From the cell containing the given text, extract its center point as (x, y) coordinate. 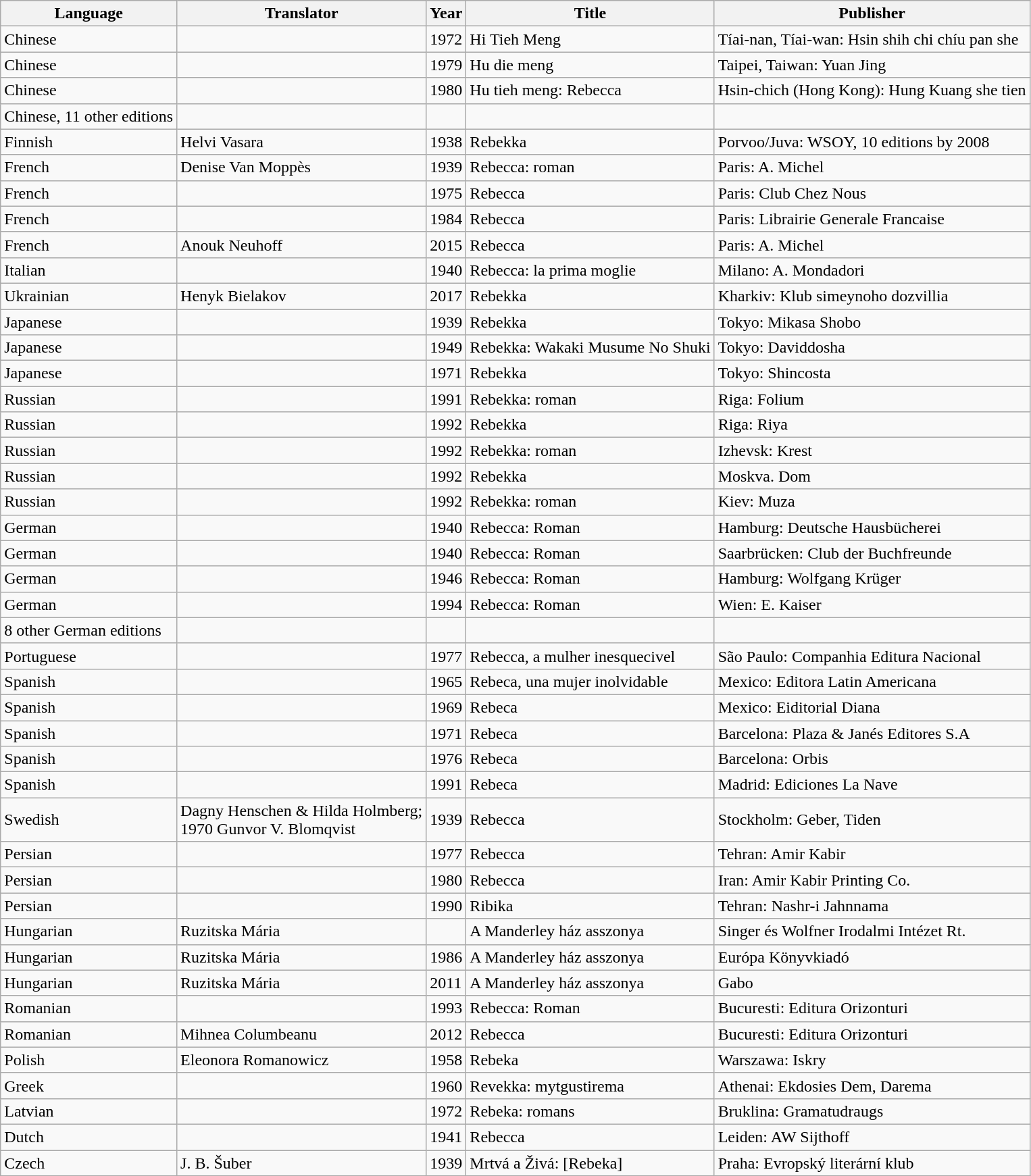
Hi Tieh Meng (590, 39)
Language (89, 14)
Paris: Librairie Generale Francaise (872, 219)
Rebeca, una mujer inolvidable (590, 682)
1975 (446, 193)
Barcelona: Orbis (872, 759)
Tokyo: Mikasa Shobo (872, 322)
Dagny Henschen & Hilda Holmberg;1970 Gunvor V. Blomqvist (301, 820)
Tehran: Amir Kabir (872, 854)
Translator (301, 14)
Latvian (89, 1111)
Moskva. Dom (872, 476)
Mexico: Eiditorial Diana (872, 707)
Hu tieh meng: Rebecca (590, 91)
2012 (446, 1034)
Hamburg: Wolfgang Krüger (872, 579)
Kiev: Muza (872, 502)
Portuguese (89, 656)
Gabo (872, 983)
Warszawa: Iskry (872, 1060)
1969 (446, 707)
Leiden: AW Sijthoff (872, 1137)
Taipei, Taiwan: Yuan Jing (872, 65)
1965 (446, 682)
Madrid: Ediciones La Nave (872, 785)
Title (590, 14)
Praha: Evropský literární klub (872, 1162)
Milano: A. Mondadori (872, 270)
Greek (89, 1085)
2017 (446, 296)
Tíai-nan, Tíai-wan: Hsin shih chi chíu pan she (872, 39)
Európa Könyvkiadó (872, 957)
Revekka: mytgustirema (590, 1085)
1949 (446, 348)
Barcelona: Plaza & Janés Editores S.A (872, 733)
1946 (446, 579)
Finnish (89, 142)
1984 (446, 219)
Rebecca, a mulher inesquecivel (590, 656)
Hu die meng (590, 65)
Riga: Folium (872, 399)
Chinese, 11 other editions (89, 116)
Saarbrücken: Club der Buchfreunde (872, 553)
1994 (446, 605)
Hamburg: Deutsche Hausbücherei (872, 528)
Bruklina: Gramatudraugs (872, 1111)
1993 (446, 1008)
Mexico: Editora Latin Americana (872, 682)
2011 (446, 983)
1990 (446, 906)
1958 (446, 1060)
Porvoo/Juva: WSOY, 10 editions by 2008 (872, 142)
Iran: Amir Kabir Printing Co. (872, 880)
Wien: E. Kaiser (872, 605)
Rebecca: roman (590, 168)
Kharkiv: Klub simeynoho dozvillia (872, 296)
8 other German editions (89, 630)
Tehran: Nashr-i Jahnnama (872, 906)
São Paulo: Companhia Editura Nacional (872, 656)
Ribika (590, 906)
Year (446, 14)
Eleonora Romanowicz (301, 1060)
Italian (89, 270)
Izhevsk: Krest (872, 451)
Mrtvá a Živá: [Rebeka] (590, 1162)
1979 (446, 65)
Riga: Riya (872, 425)
Stockholm: Geber, Tiden (872, 820)
Publisher (872, 14)
Dutch (89, 1137)
Denise Van Moppès (301, 168)
Rebeka: romans (590, 1111)
Rebecca: la prima moglie (590, 270)
Tokyo: Shincosta (872, 374)
Anouk Neuhoff (301, 245)
Swedish (89, 820)
Henyk Bielakov (301, 296)
1938 (446, 142)
2015 (446, 245)
Ukrainian (89, 296)
Hsin-chich (Hong Kong): Hung Kuang she tien (872, 91)
Helvi Vasara (301, 142)
1986 (446, 957)
J. B. Šuber (301, 1162)
Tokyo: Daviddosha (872, 348)
Paris: Club Chez Nous (872, 193)
1941 (446, 1137)
Rebeka (590, 1060)
Athenai: Ekdosies Dem, Darema (872, 1085)
Rebekka: Wakaki Musume No Shuki (590, 348)
Singer és Wolfner Irodalmi Intézet Rt. (872, 931)
1976 (446, 759)
Mihnea Columbeanu (301, 1034)
Czech (89, 1162)
Polish (89, 1060)
1960 (446, 1085)
